Identify which cell holds the provided text, then report its (x, y) central coordinate. 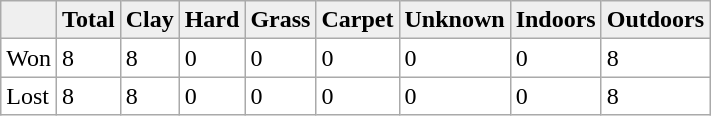
Outdoors (655, 20)
Hard (212, 20)
Lost (29, 96)
Indoors (556, 20)
Unknown (454, 20)
Total (89, 20)
Grass (280, 20)
Won (29, 58)
Clay (150, 20)
Carpet (358, 20)
